Detect which cell encompasses the target text, then output its (x, y) center coordinate. 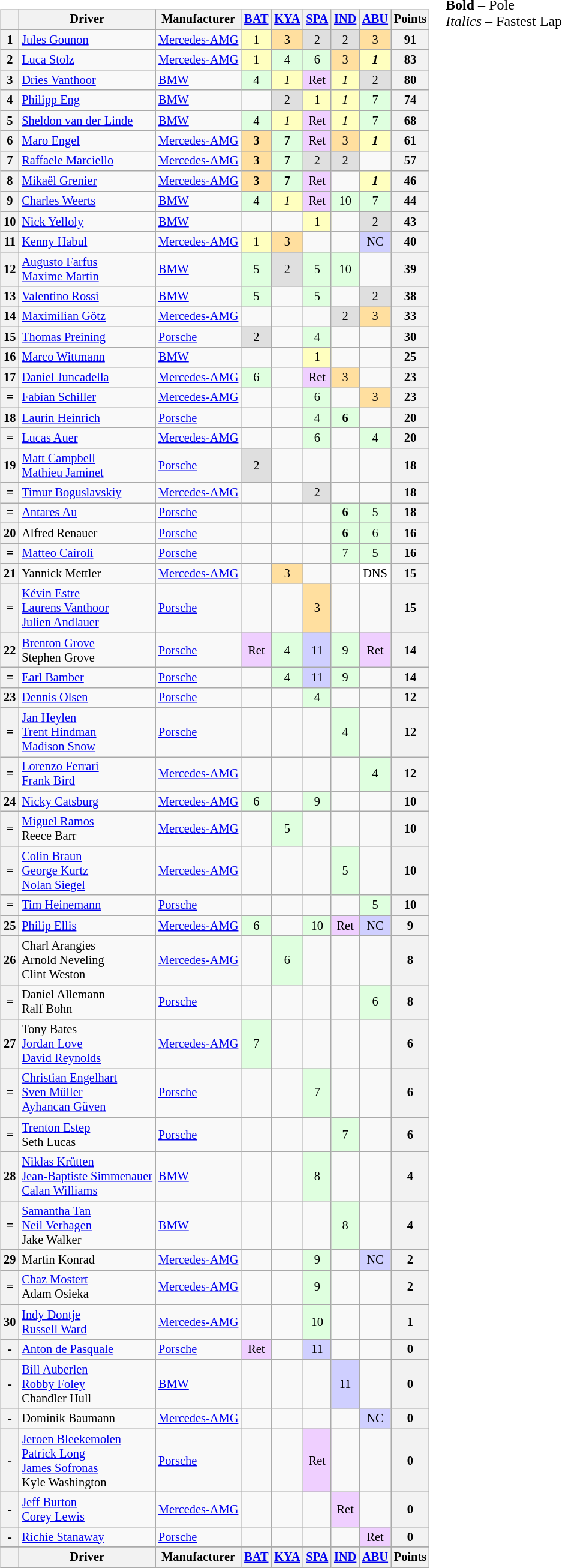
80 (410, 80)
61 (410, 141)
Sheldon van der Linde (87, 121)
Valentino Rossi (87, 297)
Philipp Eng (87, 100)
29 (10, 1260)
33 (410, 317)
Jan Heylen Trent Hindman Madison Snow (87, 732)
Tim Heinemann (87, 905)
91 (410, 40)
Yannick Mettler (87, 574)
Indy Dontje Russell Ward (87, 1322)
Thomas Preining (87, 337)
40 (410, 242)
Bill Auberlen Robby Foley Chandler Hull (87, 1384)
38 (410, 297)
13 (10, 297)
Nick Yelloly (87, 222)
Brenton Grove Stephen Grove (87, 650)
DNS (375, 574)
Trenton Estep Seth Lucas (87, 1135)
Samantha Tan Neil Verhagen Jake Walker (87, 1226)
68 (410, 121)
83 (410, 60)
17 (10, 378)
Niklas Krütten Jean-Baptiste Simmenauer Calan Williams (87, 1177)
Lorenzo Ferrari Frank Bird (87, 774)
Daniel Juncadella (87, 378)
Matteo Cairoli (87, 553)
28 (10, 1177)
Daniel Allemann Ralf Bohn (87, 1002)
Mikaël Grenier (87, 181)
Colin Braun George Kurtz Nolan Siegel (87, 871)
Lucas Auer (87, 438)
Charles Weerts (87, 202)
Richie Stanaway (87, 1537)
Augusto Farfus Maxime Martin (87, 270)
Laurin Heinrich (87, 418)
Dennis Olsen (87, 698)
Maro Engel (87, 141)
19 (10, 465)
Kenny Habul (87, 242)
Maximilian Götz (87, 317)
Christian Engelhart Sven Müller Ayhancan Güven (87, 1093)
43 (410, 222)
Jeff Burton Corey Lewis (87, 1510)
57 (410, 161)
Tony Bates Jordan Love David Reynolds (87, 1044)
Nicky Catsburg (87, 801)
Chaz Mostert Adam Osieka (87, 1288)
Raffaele Marciello (87, 161)
Martin Konrad (87, 1260)
Philip Ellis (87, 926)
Earl Bamber (87, 678)
26 (10, 960)
Jules Gounon (87, 40)
24 (10, 801)
Matt Campbell Mathieu Jaminet (87, 465)
44 (410, 202)
74 (410, 100)
Alfred Renauer (87, 533)
Dries Vanthoor (87, 80)
Marco Wittmann (87, 357)
Anton de Pasquale (87, 1349)
Miguel Ramos Reece Barr (87, 829)
46 (410, 181)
Luca Stolz (87, 60)
Charl Arangies Arnold Neveling Clint Weston (87, 960)
39 (410, 270)
21 (10, 574)
Kévin Estre Laurens Vanthoor Julien Andlauer (87, 608)
Jeroen Bleekemolen Patrick Long James Sofronas Kyle Washington (87, 1461)
Antares Au (87, 513)
22 (10, 650)
Fabian Schiller (87, 397)
Timur Boguslavskiy (87, 493)
27 (10, 1044)
Dominik Baumann (87, 1419)
